Find where the given text appears and provide that cell's center as (X, Y) coordinate. 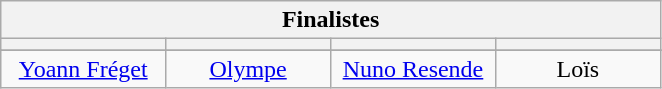
Nuno Resende (414, 69)
Finalistes (331, 20)
Olympe (248, 69)
Loïs (578, 69)
Yoann Fréget (84, 69)
